Find where the given text appears and provide that cell's center as [X, Y] coordinate. 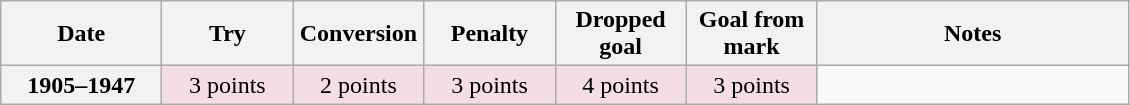
Try [228, 34]
2 points [358, 85]
Date [82, 34]
Conversion [358, 34]
Dropped goal [620, 34]
Penalty [490, 34]
1905–1947 [82, 85]
4 points [620, 85]
Goal from mark [752, 34]
Notes [972, 34]
